Extract the (X, Y) coordinate from the center of the cell holding the provided text.  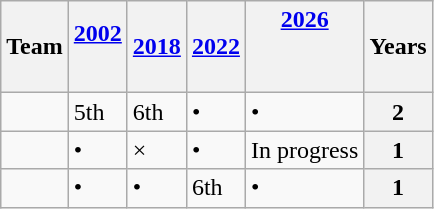
2018 (156, 47)
Team (35, 47)
× (156, 150)
2022 (216, 47)
In progress (304, 150)
5th (98, 112)
2002 (98, 47)
Years (398, 47)
2026 (304, 47)
2 (398, 112)
